Extract the (x, y) coordinate from the center of the cell holding the provided text.  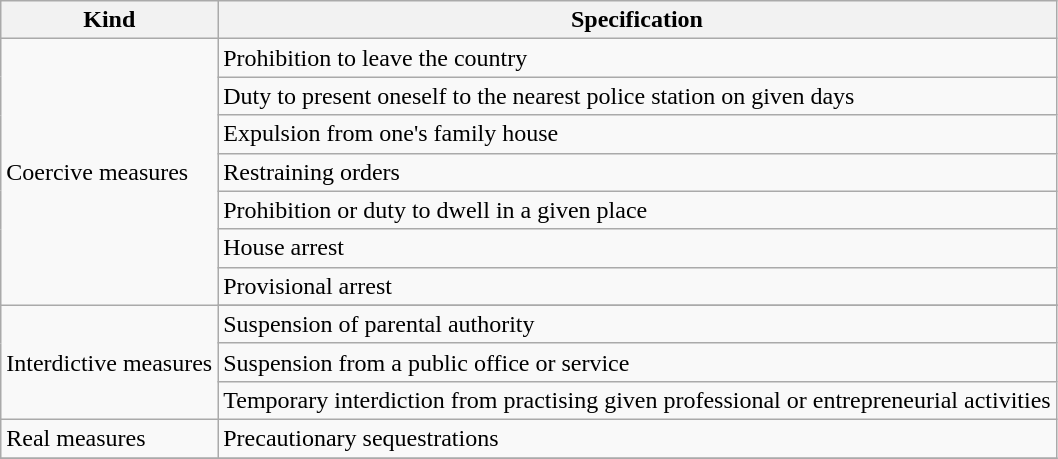
House arrest (637, 248)
Temporary interdiction from practising given professional or entrepreneurial activities (637, 400)
Prohibition or duty to dwell in a given place (637, 210)
Coercive measures (110, 172)
Kind (110, 20)
Interdictive measures (110, 362)
Provisional arrest (637, 286)
Prohibition to leave the country (637, 58)
Precautionary sequestrations (637, 438)
Duty to present oneself to the nearest police station on given days (637, 96)
Specification (637, 20)
Real measures (110, 438)
Suspension of parental authority (637, 324)
Suspension from a public office or service (637, 362)
Expulsion from one's family house (637, 134)
Restraining orders (637, 172)
